Locate the cell with the specified text and output its (x, y) center coordinate. 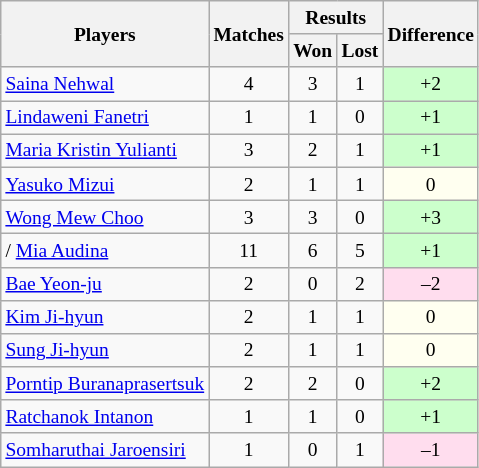
Maria Kristin Yulianti (105, 150)
Players (105, 34)
/ Mia Audina (105, 250)
4 (249, 84)
Sung Ji-hyun (105, 350)
Lost (360, 50)
–1 (431, 450)
Kim Ji-hyun (105, 316)
Difference (431, 34)
Won (312, 50)
6 (312, 250)
Porntip Buranaprasertsuk (105, 384)
Matches (249, 34)
Somharuthai Jaroensiri (105, 450)
Ratchanok Intanon (105, 416)
5 (360, 250)
+3 (431, 216)
Results (335, 18)
Bae Yeon-ju (105, 284)
Wong Mew Choo (105, 216)
Saina Nehwal (105, 84)
Yasuko Mizui (105, 184)
Lindaweni Fanetri (105, 118)
11 (249, 250)
–2 (431, 284)
